For the text-containing cell, return its midpoint in (x, y) coordinate format. 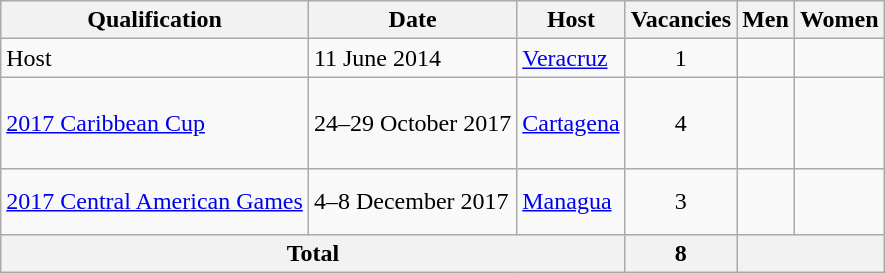
Women (839, 20)
3 (681, 202)
1 (681, 58)
2017 Central American Games (155, 202)
11 June 2014 (412, 58)
4–8 December 2017 (412, 202)
2017 Caribbean Cup (155, 123)
Vacancies (681, 20)
Total (313, 253)
8 (681, 253)
Men (766, 20)
Date (412, 20)
Qualification (155, 20)
Managua (571, 202)
Veracruz (571, 58)
Cartagena (571, 123)
24–29 October 2017 (412, 123)
4 (681, 123)
